Locate the cell with the specified text and output its (X, Y) center coordinate. 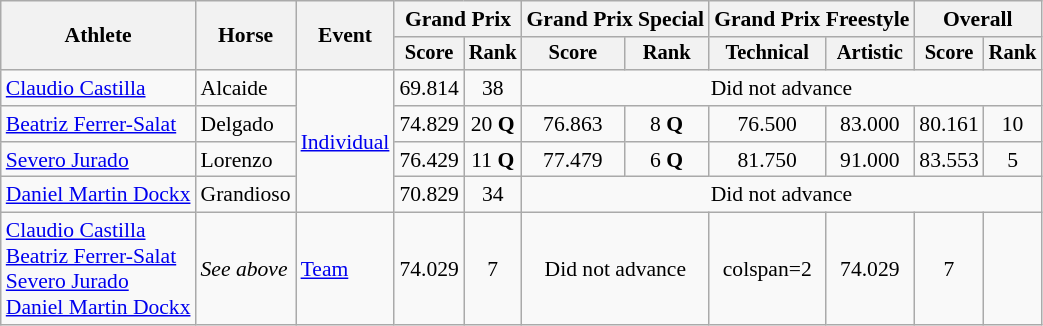
83.000 (870, 124)
Technical (767, 54)
80.161 (948, 124)
11 Q (493, 160)
Athlete (98, 36)
76.429 (428, 160)
Delgado (246, 124)
70.829 (428, 195)
Overall (978, 19)
34 (493, 195)
83.553 (948, 160)
74.829 (428, 124)
Grand Prix (458, 19)
8 Q (666, 124)
Grand Prix Freestyle (812, 19)
81.750 (767, 160)
10 (1013, 124)
Artistic (870, 54)
Claudio CastillaBeatriz Ferrer-SalatSevero JuradoDaniel Martin Dockx (98, 269)
Team (346, 269)
Alcaide (246, 88)
20 Q (493, 124)
Severo Jurado (98, 160)
76.500 (767, 124)
Grandioso (246, 195)
Lorenzo (246, 160)
Horse (246, 36)
76.863 (574, 124)
colspan=2 (767, 269)
Individual (346, 141)
See above (246, 269)
77.479 (574, 160)
6 Q (666, 160)
Grand Prix Special (616, 19)
Beatriz Ferrer-Salat (98, 124)
5 (1013, 160)
38 (493, 88)
Daniel Martin Dockx (98, 195)
Claudio Castilla (98, 88)
69.814 (428, 88)
Event (346, 36)
91.000 (870, 160)
